Find where the given text appears and provide that cell's center as (X, Y) coordinate. 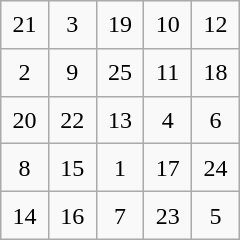
13 (120, 120)
19 (120, 25)
23 (168, 216)
16 (72, 216)
6 (216, 120)
12 (216, 25)
15 (72, 168)
1 (120, 168)
24 (216, 168)
25 (120, 72)
9 (72, 72)
22 (72, 120)
8 (25, 168)
5 (216, 216)
7 (120, 216)
20 (25, 120)
14 (25, 216)
11 (168, 72)
4 (168, 120)
2 (25, 72)
3 (72, 25)
17 (168, 168)
21 (25, 25)
10 (168, 25)
18 (216, 72)
